Determine the (X, Y) coordinate at the center of the cell enclosing the given text.  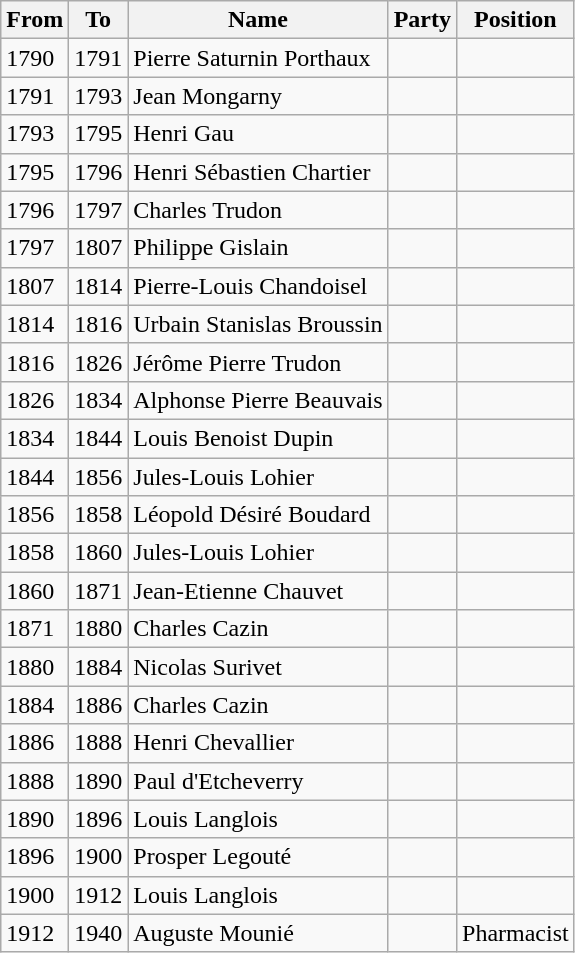
Charles Trudon (258, 210)
1790 (35, 58)
Jérôme Pierre Trudon (258, 362)
Henri Gau (258, 134)
Paul d'Etcheverry (258, 781)
Pharmacist (516, 933)
Philippe Gislain (258, 248)
Alphonse Pierre Beauvais (258, 400)
Henri Chevallier (258, 743)
Pierre-Louis Chandoisel (258, 286)
Position (516, 20)
1940 (98, 933)
Nicolas Surivet (258, 667)
Urbain Stanislas Broussin (258, 324)
Jean-Etienne Chauvet (258, 591)
Pierre Saturnin Porthaux (258, 58)
Henri Sébastien Chartier (258, 172)
Louis Benoist Dupin (258, 438)
From (35, 20)
Léopold Désiré Boudard (258, 515)
Name (258, 20)
Prosper Legouté (258, 857)
To (98, 20)
Party (422, 20)
Auguste Mounié (258, 933)
Jean Mongarny (258, 96)
